Extract the [X, Y] coordinate from the center of the cell holding the provided text.  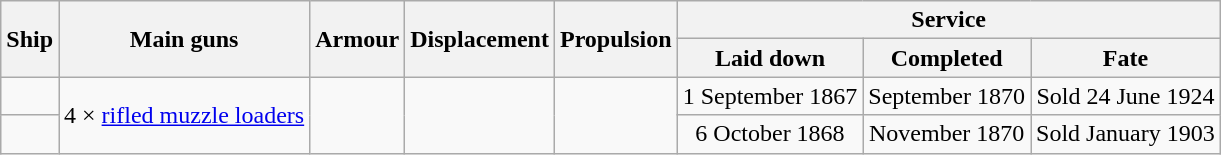
Completed [947, 58]
6 October 1868 [770, 134]
November 1870 [947, 134]
Displacement [480, 39]
4 × rifled muzzle loaders [184, 115]
Armour [358, 39]
September 1870 [947, 96]
1 September 1867 [770, 96]
Propulsion [616, 39]
Laid down [770, 58]
Service [948, 20]
Fate [1126, 58]
Ship [30, 39]
Main guns [184, 39]
Sold January 1903 [1126, 134]
Sold 24 June 1924 [1126, 96]
